Extract the (X, Y) coordinate from the center of the cell holding the provided text.  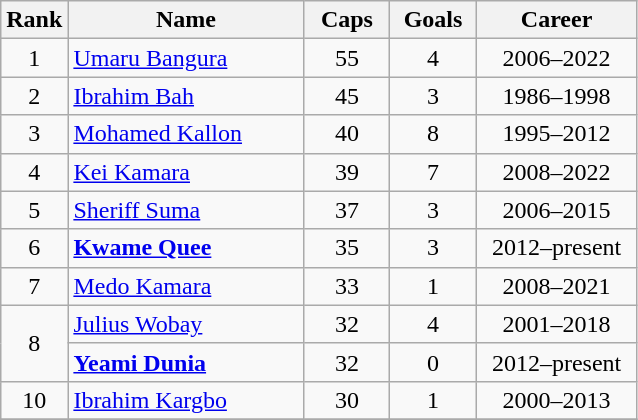
55 (347, 58)
0 (433, 362)
2000–2013 (556, 400)
Career (556, 20)
2008–2022 (556, 172)
Name (186, 20)
45 (347, 96)
37 (347, 210)
Ibrahim Bah (186, 96)
5 (34, 210)
Ibrahim Kargbo (186, 400)
35 (347, 248)
2006–2022 (556, 58)
2006–2015 (556, 210)
Caps (347, 20)
Medo Kamara (186, 286)
Sheriff Suma (186, 210)
10 (34, 400)
39 (347, 172)
6 (34, 248)
40 (347, 134)
Yeami Dunia (186, 362)
33 (347, 286)
2008–2021 (556, 286)
1986–1998 (556, 96)
Mohamed Kallon (186, 134)
Julius Wobay (186, 324)
Rank (34, 20)
2001–2018 (556, 324)
Umaru Bangura (186, 58)
30 (347, 400)
2 (34, 96)
Goals (433, 20)
Kei Kamara (186, 172)
Kwame Quee (186, 248)
1995–2012 (556, 134)
